Scan for the cell matching the given text and deliver its [x, y] coordinate at center. 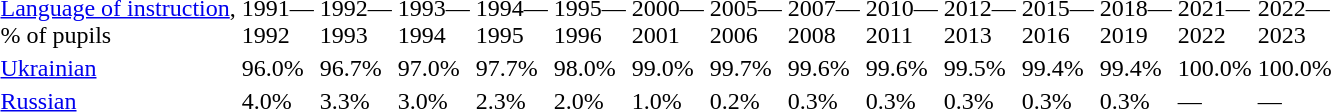
96.0% [278, 68]
100.0% [1214, 68]
99.5% [980, 68]
97.7% [512, 68]
96.7% [356, 68]
97.0% [434, 68]
98.0% [590, 68]
99.0% [668, 68]
99.7% [746, 68]
